Provide the (X, Y) coordinate of the cell's center where the given text is located.  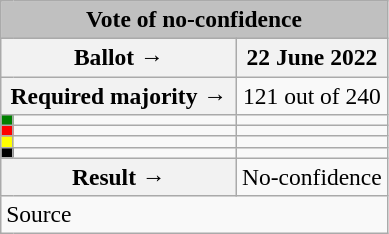
Required majority → (119, 95)
Source (194, 214)
121 out of 240 (312, 95)
Result → (119, 177)
Vote of no-confidence (194, 19)
22 June 2022 (312, 57)
Ballot → (119, 57)
No-confidence (312, 177)
